Find where the given text appears and provide that cell's center as (x, y) coordinate. 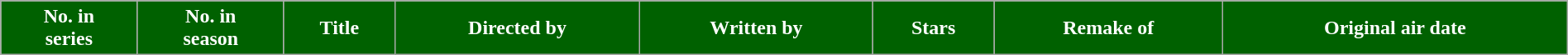
Written by (756, 28)
Directed by (518, 28)
Title (339, 28)
No. inseason (210, 28)
Original air date (1394, 28)
Stars (933, 28)
No. inseries (69, 28)
Remake of (1108, 28)
